Extract the (X, Y) coordinate from the center of the cell holding the provided text.  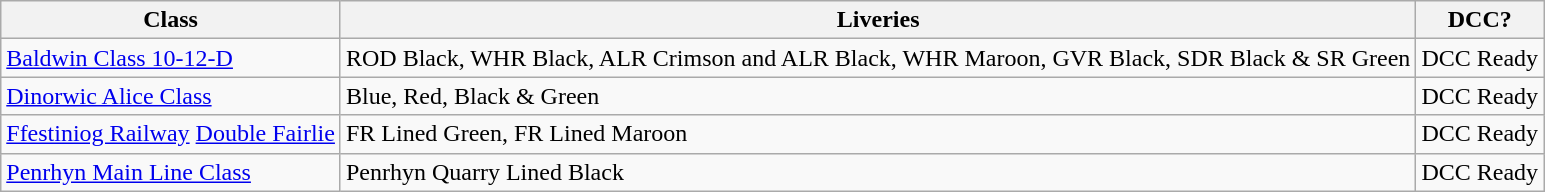
Blue, Red, Black & Green (878, 96)
Penrhyn Main Line Class (171, 172)
DCC? (1480, 20)
Dinorwic Alice Class (171, 96)
Liveries (878, 20)
Baldwin Class 10-12-D (171, 58)
Ffestiniog Railway Double Fairlie (171, 134)
Penrhyn Quarry Lined Black (878, 172)
ROD Black, WHR Black, ALR Crimson and ALR Black, WHR Maroon, GVR Black, SDR Black & SR Green (878, 58)
Class (171, 20)
FR Lined Green, FR Lined Maroon (878, 134)
